Pinpoint the cell where the given text exists, returning its [X, Y] midpoint coordinate. 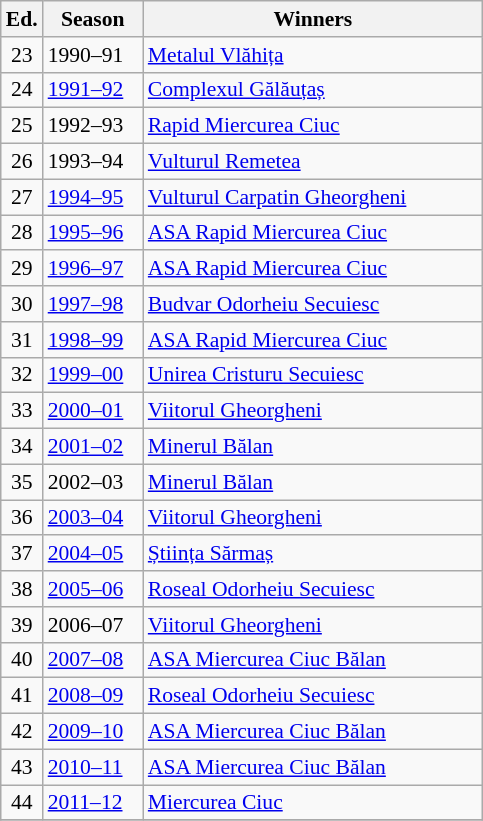
Metalul Vlăhița [313, 55]
Season [93, 19]
2000–01 [93, 411]
30 [22, 304]
32 [22, 375]
1996–97 [93, 269]
1999–00 [93, 375]
Unirea Cristuru Secuiesc [313, 375]
44 [22, 803]
2001–02 [93, 447]
Rapid Miercurea Ciuc [313, 126]
1997–98 [93, 304]
1994–95 [93, 197]
39 [22, 625]
40 [22, 660]
1998–99 [93, 340]
1993–94 [93, 162]
35 [22, 482]
38 [22, 589]
25 [22, 126]
Ed. [22, 19]
41 [22, 696]
2011–12 [93, 803]
34 [22, 447]
36 [22, 518]
2008–09 [93, 696]
2006–07 [93, 625]
27 [22, 197]
1995–96 [93, 233]
Miercurea Ciuc [313, 803]
Știința Sărmaș [313, 554]
Budvar Odorheiu Secuiesc [313, 304]
31 [22, 340]
29 [22, 269]
Vulturul Carpatin Gheorgheni [313, 197]
2010–11 [93, 767]
Winners [313, 19]
24 [22, 90]
42 [22, 732]
37 [22, 554]
Vulturul Remetea [313, 162]
23 [22, 55]
2003–04 [93, 518]
2004–05 [93, 554]
33 [22, 411]
Complexul Gălăuțaș [313, 90]
26 [22, 162]
1992–93 [93, 126]
1991–92 [93, 90]
2002–03 [93, 482]
43 [22, 767]
2007–08 [93, 660]
28 [22, 233]
2009–10 [93, 732]
2005–06 [93, 589]
1990–91 [93, 55]
